Output the [x, y] coordinate of the center of the cell containing the given text.  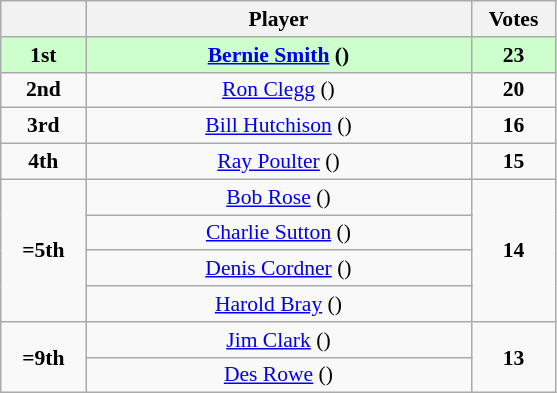
=9th [44, 358]
Player [278, 19]
Ray Poulter () [278, 162]
16 [514, 126]
Jim Clark () [278, 340]
Des Rowe () [278, 375]
Denis Cordner () [278, 269]
1st [44, 55]
14 [514, 250]
Harold Bray () [278, 304]
4th [44, 162]
20 [514, 90]
Ron Clegg () [278, 90]
3rd [44, 126]
Votes [514, 19]
23 [514, 55]
15 [514, 162]
Bill Hutchison () [278, 126]
13 [514, 358]
=5th [44, 250]
Bernie Smith () [278, 55]
Charlie Sutton () [278, 233]
Bob Rose () [278, 197]
2nd [44, 90]
